Determine the [X, Y] coordinate at the center of the cell enclosing the given text.  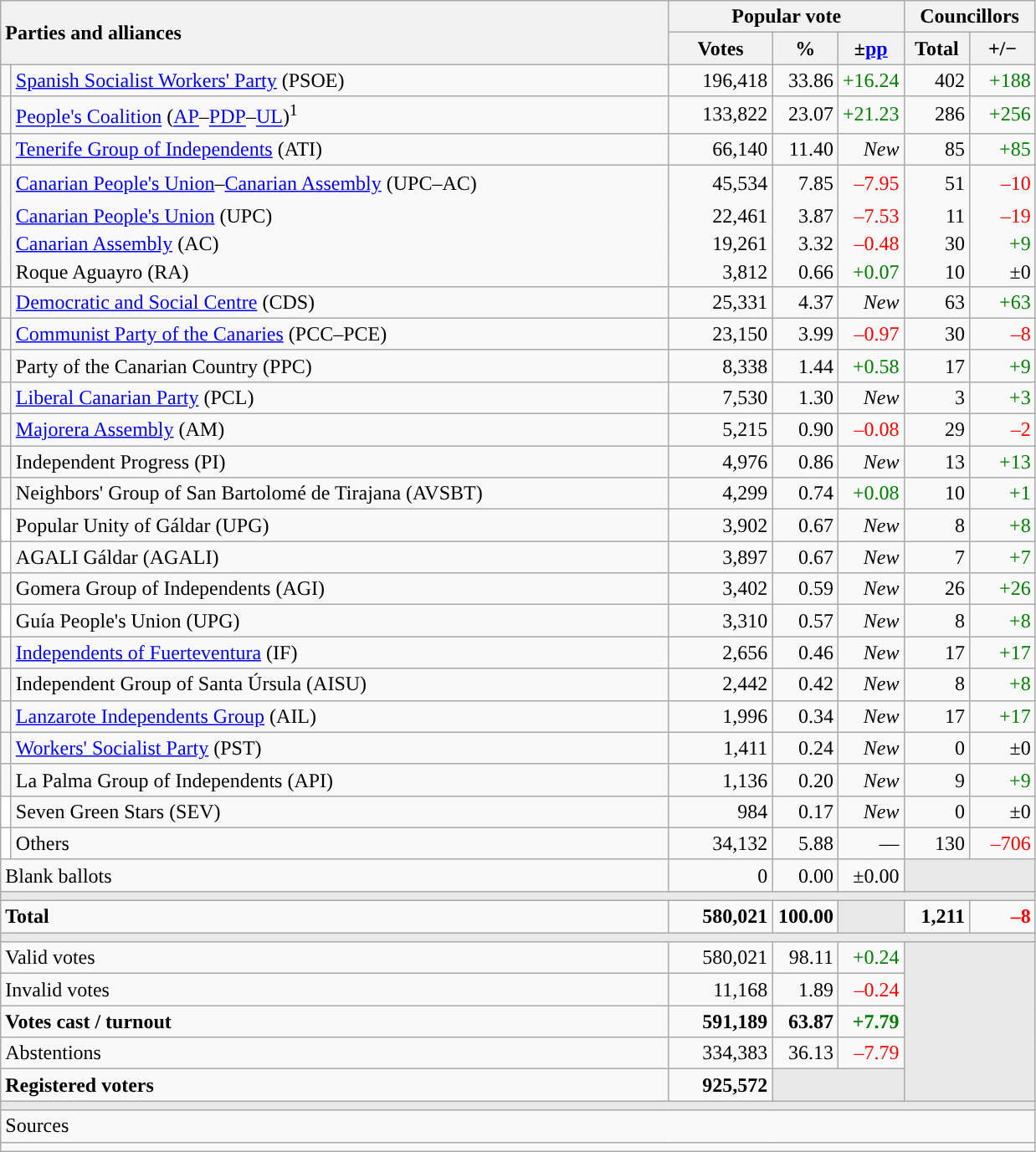
Canarian Assembly (AC) [340, 243]
+13 [1003, 462]
0.86 [805, 462]
3,897 [721, 557]
51 [937, 184]
1,411 [721, 748]
–10 [1003, 184]
–7.79 [870, 1053]
196,418 [721, 80]
+3 [1003, 397]
Workers' Socialist Party (PST) [340, 748]
Tenerife Group of Independents (ATI) [340, 149]
3.32 [805, 243]
25,331 [721, 302]
+7 [1003, 557]
3,902 [721, 525]
Majorera Assembly (AM) [340, 430]
+0.08 [870, 494]
402 [937, 80]
4.37 [805, 302]
2,442 [721, 684]
0.57 [805, 621]
0.66 [805, 272]
+63 [1003, 302]
Roque Aguayro (RA) [340, 272]
Parties and alliances [335, 33]
–0.08 [870, 430]
34,132 [721, 843]
0.42 [805, 684]
Liberal Canarian Party (PCL) [340, 397]
334,383 [721, 1053]
Independent Group of Santa Úrsula (AISU) [340, 684]
3,310 [721, 621]
0.20 [805, 780]
Abstentions [335, 1053]
0.34 [805, 716]
+0.07 [870, 272]
Registered voters [335, 1085]
0.59 [805, 589]
7 [937, 557]
Independents of Fuerteventura (IF) [340, 653]
45,534 [721, 184]
1.44 [805, 366]
Votes cast / turnout [335, 1021]
5,215 [721, 430]
Popular vote [787, 17]
Votes [721, 49]
9 [937, 780]
3 [937, 397]
Independent Progress (PI) [340, 462]
+26 [1003, 589]
11.40 [805, 149]
Canarian People's Union–Canarian Assembly (UPC–AC) [340, 184]
100.00 [805, 917]
23.07 [805, 115]
98.11 [805, 958]
1,136 [721, 780]
1.30 [805, 397]
+0.24 [870, 958]
7,530 [721, 397]
1,211 [937, 917]
3,402 [721, 589]
+85 [1003, 149]
4,976 [721, 462]
+16.24 [870, 80]
±0.00 [870, 875]
+1 [1003, 494]
+/− [1003, 49]
925,572 [721, 1085]
29 [937, 430]
% [805, 49]
3,812 [721, 272]
+188 [1003, 80]
Gomera Group of Independents (AGI) [340, 589]
3.99 [805, 334]
0.46 [805, 653]
Neighbors' Group of San Bartolomé de Tirajana (AVSBT) [340, 494]
1,996 [721, 716]
–0.24 [870, 990]
–7.53 [870, 216]
0.00 [805, 875]
— [870, 843]
33.86 [805, 80]
Spanish Socialist Workers' Party (PSOE) [340, 80]
22,461 [721, 216]
286 [937, 115]
Sources [518, 1126]
–0.97 [870, 334]
0.17 [805, 812]
Valid votes [335, 958]
23,150 [721, 334]
11 [937, 216]
3.87 [805, 216]
+21.23 [870, 115]
0.90 [805, 430]
36.13 [805, 1053]
+0.58 [870, 366]
1.89 [805, 990]
+256 [1003, 115]
Councillors [969, 17]
±pp [870, 49]
2,656 [721, 653]
130 [937, 843]
–2 [1003, 430]
People's Coalition (AP–PDP–UL)1 [340, 115]
Communist Party of the Canaries (PCC–PCE) [340, 334]
Democratic and Social Centre (CDS) [340, 302]
Party of the Canarian Country (PPC) [340, 366]
–706 [1003, 843]
AGALI Gáldar (AGALI) [340, 557]
19,261 [721, 243]
63 [937, 302]
Guía People's Union (UPG) [340, 621]
591,189 [721, 1021]
133,822 [721, 115]
11,168 [721, 990]
Popular Unity of Gáldar (UPG) [340, 525]
–19 [1003, 216]
8,338 [721, 366]
85 [937, 149]
7.85 [805, 184]
+7.79 [870, 1021]
–7.95 [870, 184]
Invalid votes [335, 990]
Blank ballots [335, 875]
66,140 [721, 149]
La Palma Group of Independents (API) [340, 780]
4,299 [721, 494]
Canarian People's Union (UPC) [340, 216]
Seven Green Stars (SEV) [340, 812]
0.24 [805, 748]
26 [937, 589]
63.87 [805, 1021]
–0.48 [870, 243]
Others [340, 843]
984 [721, 812]
13 [937, 462]
Lanzarote Independents Group (AIL) [340, 716]
5.88 [805, 843]
0.74 [805, 494]
